Identify which cell holds the provided text, then report its [X, Y] central coordinate. 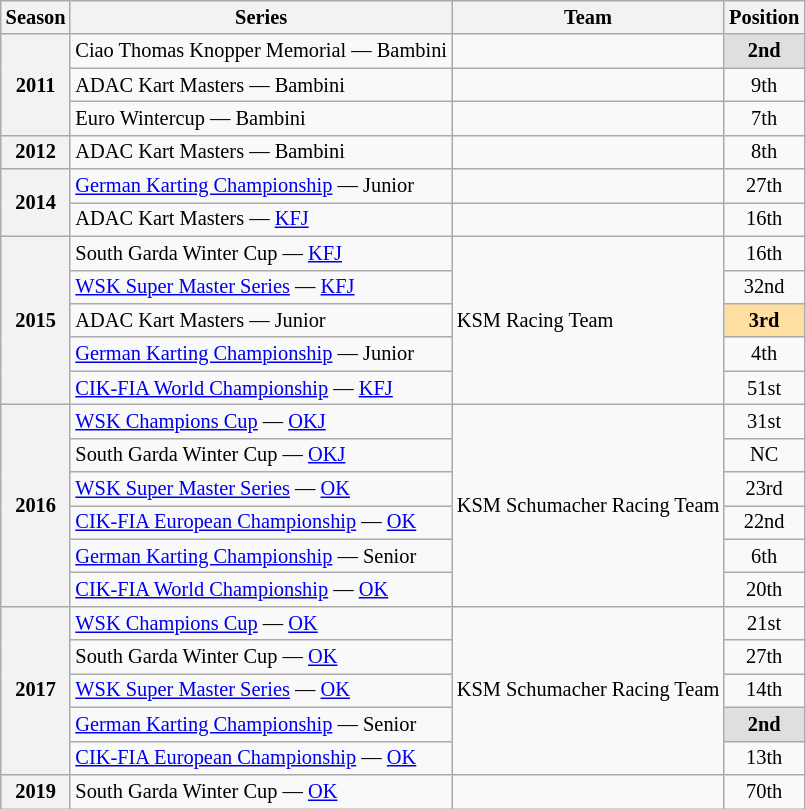
20th [764, 589]
9th [764, 85]
NC [764, 455]
70th [764, 791]
WSK Champions Cup — OKJ [260, 421]
South Garda Winter Cup — KFJ [260, 253]
31st [764, 421]
WSK Super Master Series — KFJ [260, 287]
Series [260, 17]
13th [764, 758]
Season [36, 17]
7th [764, 118]
14th [764, 690]
2015 [36, 320]
ADAC Kart Masters — KFJ [260, 219]
ADAC Kart Masters — Junior [260, 320]
2017 [36, 690]
2016 [36, 505]
Euro Wintercup — Bambini [260, 118]
32nd [764, 287]
South Garda Winter Cup — OKJ [260, 455]
22nd [764, 522]
23rd [764, 489]
Team [588, 17]
CIK-FIA World Championship — KFJ [260, 388]
2019 [36, 791]
WSK Champions Cup — OK [260, 623]
51st [764, 388]
8th [764, 152]
21st [764, 623]
Ciao Thomas Knopper Memorial — Bambini [260, 51]
4th [764, 354]
CIK-FIA World Championship — OK [260, 589]
KSM Racing Team [588, 320]
Position [764, 17]
2014 [36, 202]
3rd [764, 320]
6th [764, 556]
2012 [36, 152]
2011 [36, 84]
